Capture the cell that displays the provided text and extract its (X, Y) central coordinate. 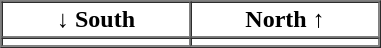
↓ South (96, 20)
North ↑ (284, 20)
